Locate the cell with the specified text and output its [X, Y] center coordinate. 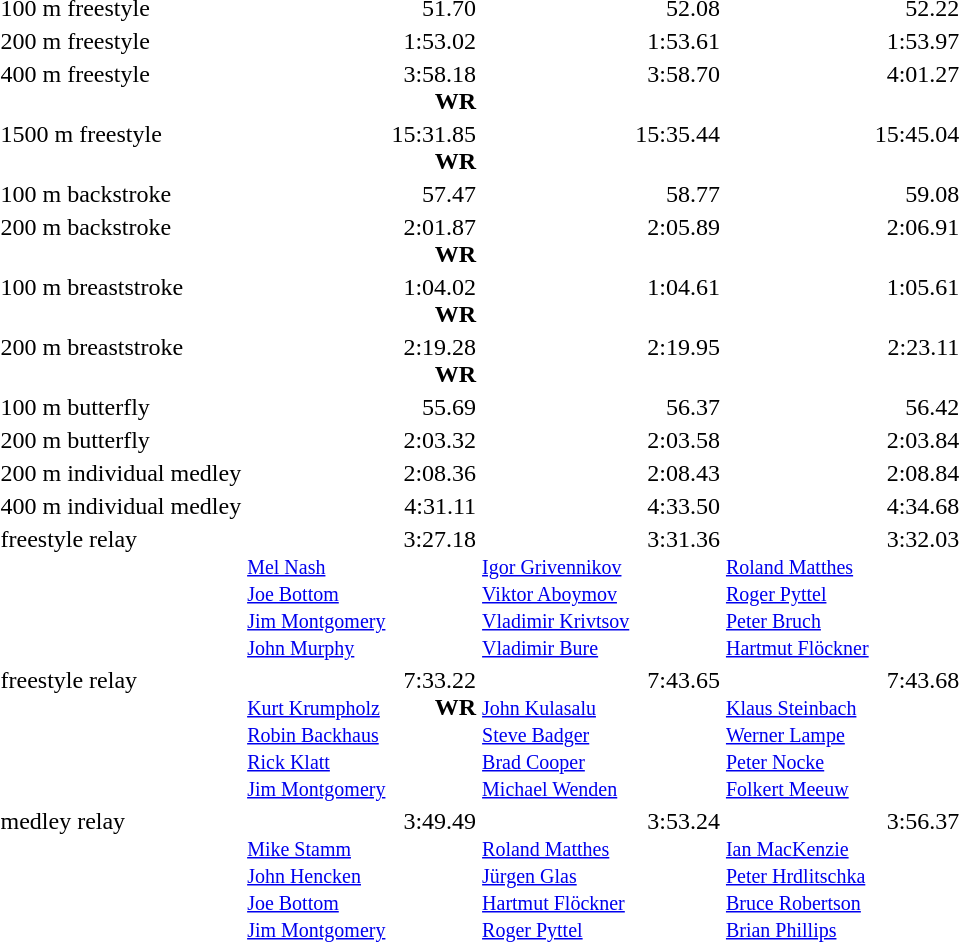
3:58.18WR [434, 88]
2:03.58 [678, 440]
Mel NashJoe BottomJim MontgomeryJohn Murphy [316, 593]
Roland MatthesRoger PyttelPeter BruchHartmut Flöckner [797, 593]
2:05.89 [678, 240]
58.77 [678, 194]
1:04.02 WR [434, 300]
Klaus SteinbachWerner LampePeter NockeFolkert Meeuw [797, 734]
2:03.32 [434, 440]
Kurt KrumpholzRobin BackhausRick KlattJim Montgomery [316, 734]
15:35.44 [678, 148]
John KulasaluSteve BadgerBrad CooperMichael Wenden [556, 734]
2:19.95 [678, 360]
2:01.87 WR [434, 240]
57.47 [434, 194]
1:53.02 [434, 41]
Igor GrivennikovViktor AboymovVladimir KrivtsovVladimir Bure [556, 593]
2:08.43 [678, 473]
4:33.50 [678, 506]
2:19.28 WR [434, 360]
15:31.85 WR [434, 148]
1:04.61 [678, 300]
1:53.61 [678, 41]
3:58.70 [678, 88]
2:08.36 [434, 473]
3:31.36 [678, 593]
7:43.65 [678, 734]
3:27.18 [434, 593]
55.69 [434, 407]
4:31.11 [434, 506]
7:33.22 WR [434, 734]
56.37 [678, 407]
